Return (x, y) of the center of cell containing provided text 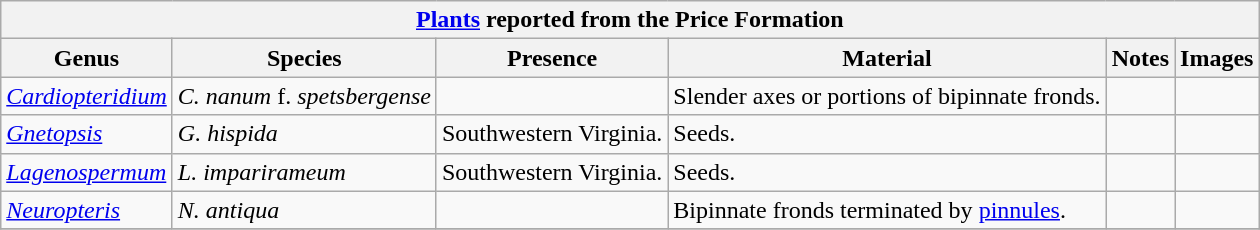
Species (304, 58)
N. antiqua (304, 210)
Notes (1140, 58)
Genus (87, 58)
G. hispida (304, 134)
Bipinnate fronds terminated by pinnules. (887, 210)
L. imparirameum (304, 172)
Cardiopteridium (87, 96)
Lagenospermum (87, 172)
Slender axes or portions of bipinnate fronds. (887, 96)
Gnetopsis (87, 134)
Plants reported from the Price Formation (630, 20)
Neuropteris (87, 210)
Presence (552, 58)
Images (1217, 58)
Material (887, 58)
C. nanum f. spetsbergense (304, 96)
